Output the [x, y] coordinate of the center of the cell containing the given text.  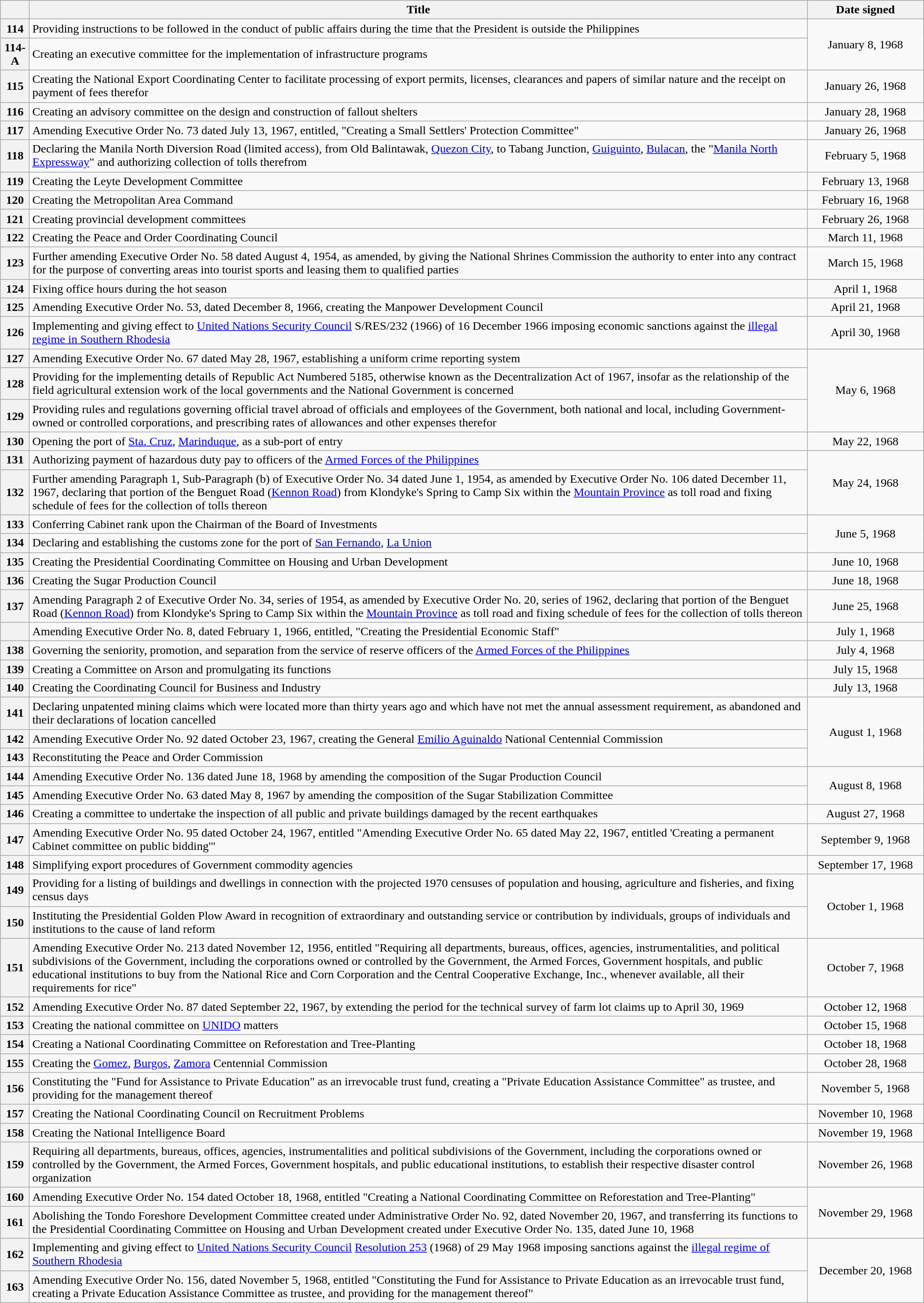
July 15, 1968 [865, 669]
Title [419, 10]
141 [15, 714]
Opening the port of Sta. Cruz, Marinduque, as a sub-port of entry [419, 441]
152 [15, 1006]
Creating a Committee on Arson and promulgating its functions [419, 669]
162 [15, 1255]
March 15, 1968 [865, 263]
March 11, 1968 [865, 237]
Amending Executive Order No. 92 dated October 23, 1967, creating the General Emilio Aguinaldo National Centennial Commission [419, 739]
129 [15, 416]
115 [15, 86]
Amending Executive Order No. 73 dated July 13, 1967, entitled, "Creating a Small Settlers' Protection Committee" [419, 130]
Creating the national committee on UNIDO matters [419, 1025]
151 [15, 967]
142 [15, 739]
Reconstituting the Peace and Order Commission [419, 758]
126 [15, 333]
124 [15, 289]
143 [15, 758]
Simplifying export procedures of Government commodity agencies [419, 865]
Declaring and establishing the customs zone for the port of San Fernando, La Union [419, 543]
Conferring Cabinet rank upon the Chairman of the Board of Investments [419, 524]
November 29, 1968 [865, 1213]
Creating the Metropolitan Area Command [419, 200]
Creating the Peace and Order Coordinating Council [419, 237]
November 19, 1968 [865, 1133]
135 [15, 562]
119 [15, 181]
148 [15, 865]
Amending Executive Order No. 154 dated October 18, 1968, entitled "Creating a National Coordinating Committee on Reforestation and Tree-Planting" [419, 1197]
Date signed [865, 10]
161 [15, 1222]
Creating an advisory committee on the design and construction of fallout shelters [419, 112]
120 [15, 200]
October 12, 1968 [865, 1006]
Creating an executive committee for the implementation of infrastructure programs [419, 54]
163 [15, 1286]
Authorizing payment of hazardous duty pay to officers of the Armed Forces of the Philippines [419, 460]
125 [15, 307]
Creating the Gomez, Burgos, Zamora Centennial Commission [419, 1063]
October 18, 1968 [865, 1044]
May 6, 1968 [865, 390]
Creating the National Intelligence Board [419, 1133]
Governing the seniority, promotion, and separation from the service of reserve officers of the Armed Forces of the Philippines [419, 650]
147 [15, 839]
138 [15, 650]
September 9, 1968 [865, 839]
August 8, 1968 [865, 786]
December 20, 1968 [865, 1270]
July 4, 1968 [865, 650]
Creating provincial development committees [419, 219]
145 [15, 795]
November 5, 1968 [865, 1089]
150 [15, 922]
153 [15, 1025]
Fixing office hours during the hot season [419, 289]
May 22, 1968 [865, 441]
155 [15, 1063]
144 [15, 776]
131 [15, 460]
Amending Executive Order No. 67 dated May 28, 1967, establishing a uniform crime reporting system [419, 358]
April 21, 1968 [865, 307]
118 [15, 156]
August 27, 1968 [865, 814]
October 15, 1968 [865, 1025]
134 [15, 543]
February 16, 1968 [865, 200]
Creating a committee to undertake the inspection of all public and private buildings damaged by the recent earthquakes [419, 814]
January 8, 1968 [865, 44]
Amending Executive Order No. 63 dated May 8, 1967 by amending the composition of the Sugar Stabilization Committee [419, 795]
Amending Executive Order No. 87 dated September 22, 1967, by extending the period for the technical survey of farm lot claims up to April 30, 1969 [419, 1006]
121 [15, 219]
159 [15, 1165]
133 [15, 524]
123 [15, 263]
Amending Executive Order No. 136 dated June 18, 1968 by amending the composition of the Sugar Production Council [419, 776]
April 30, 1968 [865, 333]
June 18, 1968 [865, 580]
January 28, 1968 [865, 112]
November 26, 1968 [865, 1165]
August 1, 1968 [865, 732]
158 [15, 1133]
146 [15, 814]
160 [15, 1197]
140 [15, 688]
July 13, 1968 [865, 688]
114 [15, 29]
September 17, 1968 [865, 865]
May 24, 1968 [865, 483]
February 5, 1968 [865, 156]
Creating the Presidential Coordinating Committee on Housing and Urban Development [419, 562]
Creating the Coordinating Council for Business and Industry [419, 688]
Creating the Sugar Production Council [419, 580]
117 [15, 130]
139 [15, 669]
Amending Executive Order No. 8, dated February 1, 1966, entitled, "Creating the Presidential Economic Staff" [419, 631]
116 [15, 112]
October 28, 1968 [865, 1063]
February 13, 1968 [865, 181]
July 1, 1968 [865, 631]
June 10, 1968 [865, 562]
June 25, 1968 [865, 606]
137 [15, 606]
February 26, 1968 [865, 219]
Creating a National Coordinating Committee on Reforestation and Tree-Planting [419, 1044]
November 10, 1968 [865, 1114]
130 [15, 441]
149 [15, 890]
October 7, 1968 [865, 967]
136 [15, 580]
128 [15, 384]
114-A [15, 54]
132 [15, 492]
157 [15, 1114]
April 1, 1968 [865, 289]
Amending Executive Order No. 53, dated December 8, 1966, creating the Manpower Development Council [419, 307]
156 [15, 1089]
October 1, 1968 [865, 906]
June 5, 1968 [865, 534]
122 [15, 237]
Creating the Leyte Development Committee [419, 181]
154 [15, 1044]
Providing instructions to be followed in the conduct of public affairs during the time that the President is outside the Philippines [419, 29]
127 [15, 358]
Creating the National Coordinating Council on Recruitment Problems [419, 1114]
